Provide the [x, y] coordinate of the cell's center where the given text is located.  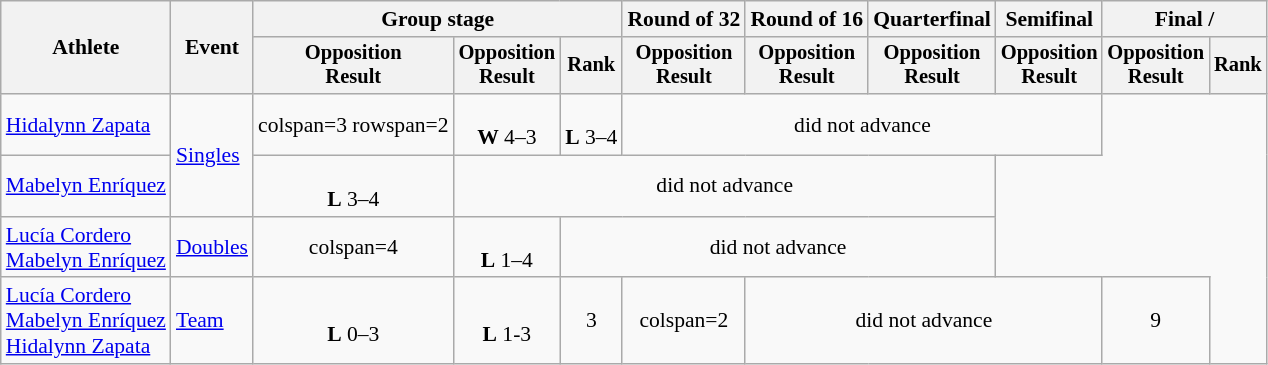
colspan=3 rowspan=2 [354, 124]
Team [212, 322]
Athlete [86, 48]
Lucía CorderoMabelyn EnríquezHidalynn Zapata [86, 322]
colspan=4 [354, 248]
Singles [212, 155]
Hidalynn Zapata [86, 124]
W 4–3 [508, 124]
L 0–3 [354, 322]
Final / [1184, 19]
9 [1156, 322]
Round of 16 [806, 19]
L 1-3 [508, 322]
Event [212, 48]
L 1–4 [508, 248]
Mabelyn Enríquez [86, 186]
3 [591, 322]
Lucía CorderoMabelyn Enríquez [86, 248]
Doubles [212, 248]
Quarterfinal [932, 19]
colspan=2 [684, 322]
Round of 32 [684, 19]
Semifinal [1050, 19]
Group stage [438, 19]
